Find where the given text appears and provide that cell's center as [x, y] coordinate. 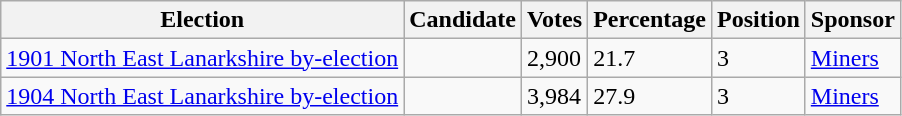
1904 North East Lanarkshire by-election [202, 96]
21.7 [650, 58]
1901 North East Lanarkshire by-election [202, 58]
Votes [554, 20]
2,900 [554, 58]
Sponsor [852, 20]
Election [202, 20]
Percentage [650, 20]
27.9 [650, 96]
3,984 [554, 96]
Position [759, 20]
Candidate [463, 20]
